Output the (X, Y) coordinate of the center of the cell containing the given text.  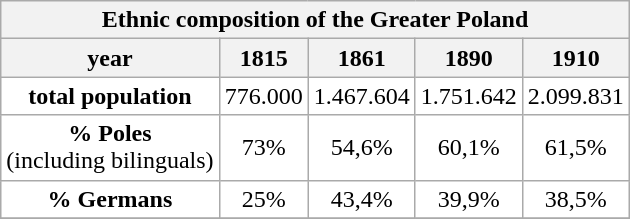
54,6% (362, 148)
1.751.642 (468, 96)
1815 (264, 58)
1861 (362, 58)
1.467.604 (362, 96)
2.099.831 (576, 96)
1910 (576, 58)
% Poles (including bilinguals) (110, 148)
% Germans (110, 199)
Ethnic composition of the Greater Poland (316, 20)
38,5% (576, 199)
60,1% (468, 148)
total population (110, 96)
43,4% (362, 199)
61,5% (576, 148)
73% (264, 148)
25% (264, 199)
776.000 (264, 96)
39,9% (468, 199)
year (110, 58)
1890 (468, 58)
